Identify which cell holds the provided text, then report its (X, Y) central coordinate. 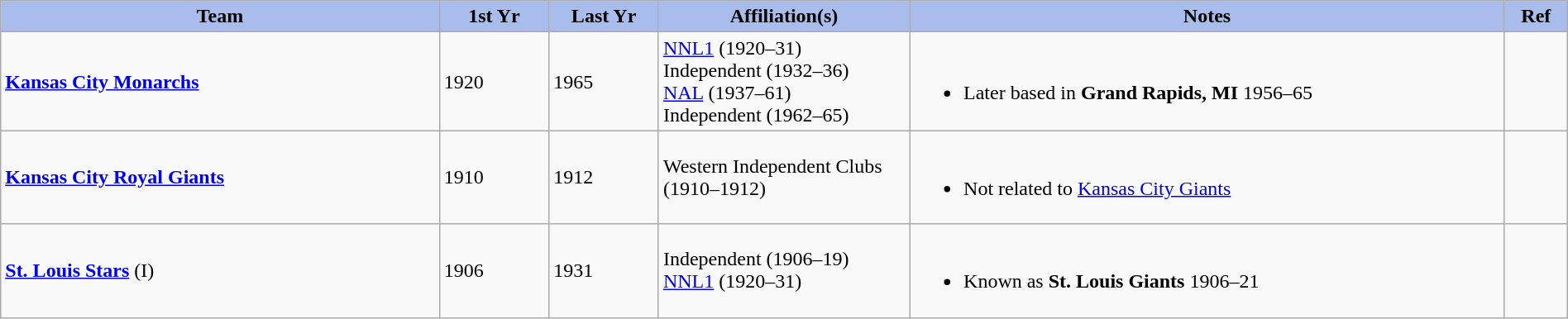
Affiliation(s) (784, 17)
1912 (604, 177)
Team (220, 17)
1st Yr (495, 17)
St. Louis Stars (I) (220, 271)
1965 (604, 81)
1920 (495, 81)
Last Yr (604, 17)
Later based in Grand Rapids, MI 1956–65 (1207, 81)
1931 (604, 271)
1906 (495, 271)
Ref (1536, 17)
Kansas City Monarchs (220, 81)
Kansas City Royal Giants (220, 177)
Notes (1207, 17)
Not related to Kansas City Giants (1207, 177)
Known as St. Louis Giants 1906–21 (1207, 271)
1910 (495, 177)
NNL1 (1920–31)Independent (1932–36)NAL (1937–61)Independent (1962–65) (784, 81)
Independent (1906–19)NNL1 (1920–31) (784, 271)
Western Independent Clubs (1910–1912) (784, 177)
